For the text-containing cell, return its midpoint in (x, y) coordinate format. 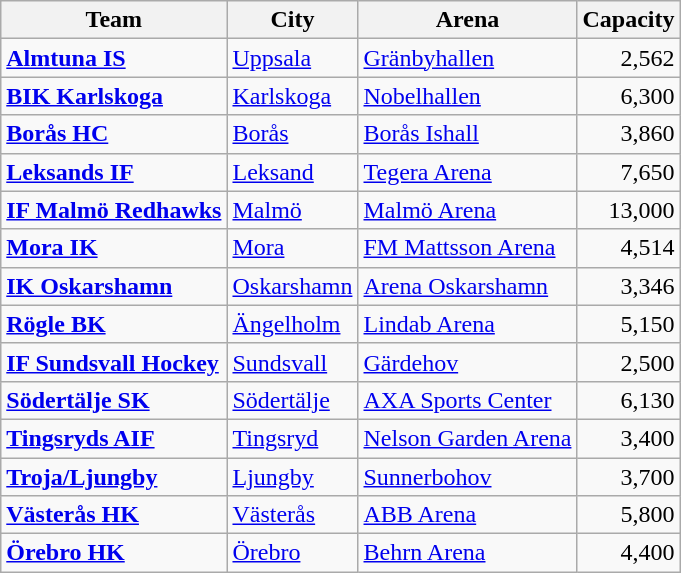
Oskarshamn (292, 286)
Sundsvall (292, 362)
Ljungby (292, 477)
4,514 (628, 248)
3,700 (628, 477)
Södertälje SK (114, 400)
3,346 (628, 286)
Örebro (292, 553)
Tingsryds AIF (114, 438)
Lindab Arena (468, 324)
3,400 (628, 438)
Rögle BK (114, 324)
Uppsala (292, 58)
Tegera Arena (468, 172)
3,860 (628, 134)
Troja/Ljungby (114, 477)
Västerås HK (114, 515)
Nelson Garden Arena (468, 438)
Mora (292, 248)
BIK Karlskoga (114, 96)
2,500 (628, 362)
Almtuna IS (114, 58)
IK Oskarshamn (114, 286)
Borås HC (114, 134)
7,650 (628, 172)
City (292, 20)
5,800 (628, 515)
6,130 (628, 400)
Leksands IF (114, 172)
Behrn Arena (468, 553)
2,562 (628, 58)
Malmö Arena (468, 210)
IF Malmö Redhawks (114, 210)
5,150 (628, 324)
Nobelhallen (468, 96)
6,300 (628, 96)
ABB Arena (468, 515)
FM Mattsson Arena (468, 248)
13,000 (628, 210)
Tingsryd (292, 438)
Borås Ishall (468, 134)
Gärdehov (468, 362)
Borås (292, 134)
Capacity (628, 20)
Karlskoga (292, 96)
Gränbyhallen (468, 58)
4,400 (628, 553)
Västerås (292, 515)
Leksand (292, 172)
Örebro HK (114, 553)
Arena Oskarshamn (468, 286)
IF Sundsvall Hockey (114, 362)
Sunnerbohov (468, 477)
Södertälje (292, 400)
AXA Sports Center (468, 400)
Mora IK (114, 248)
Arena (468, 20)
Malmö (292, 210)
Ängelholm (292, 324)
Team (114, 20)
